Identify which cell holds the provided text, then report its (x, y) central coordinate. 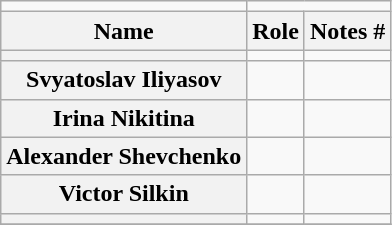
Notes # (347, 31)
Victor Silkin (124, 194)
Svyatoslav Iliyasov (124, 80)
Alexander Shevchenko (124, 156)
Name (124, 31)
Role (276, 31)
Irina Nikitina (124, 118)
